For the text-containing cell, return its midpoint in [X, Y] coordinate format. 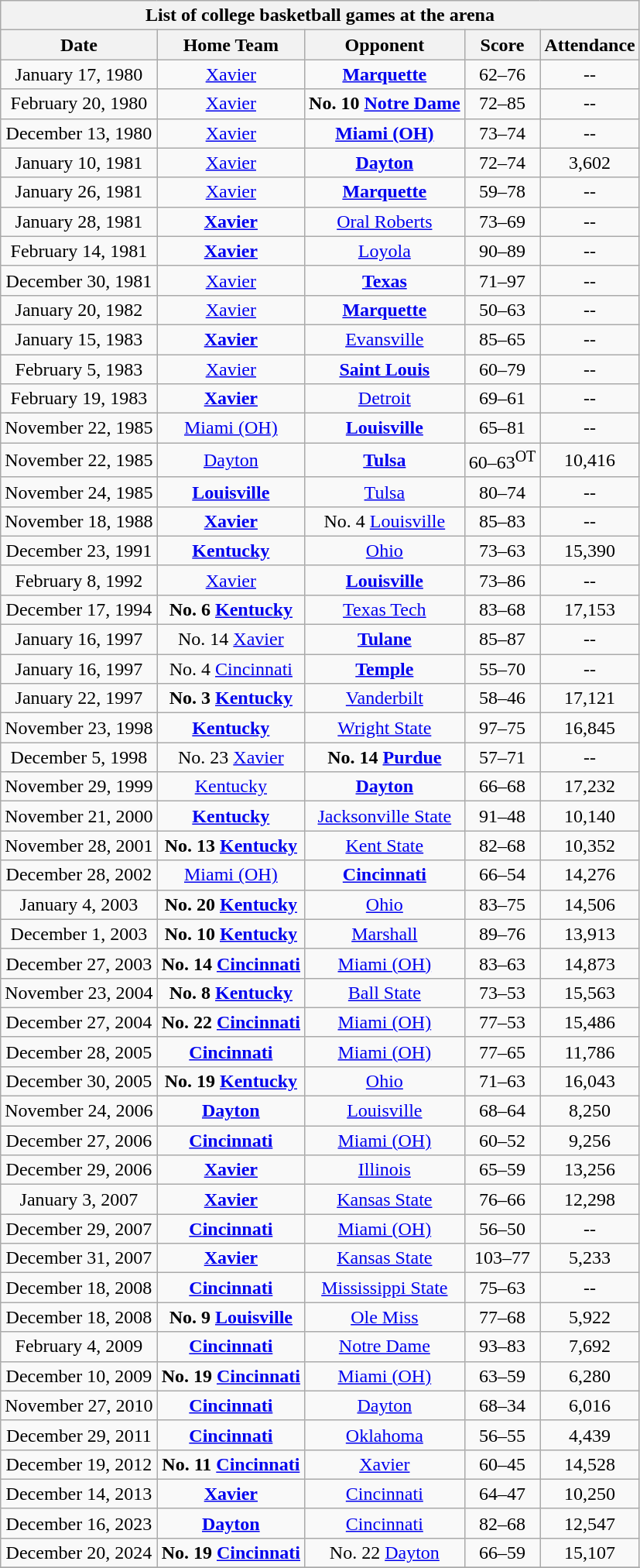
10,250 [590, 1494]
73–69 [502, 221]
December 10, 2009 [79, 1376]
December 31, 2007 [79, 1258]
17,121 [590, 698]
60–79 [502, 369]
December 19, 2012 [79, 1464]
73–74 [502, 133]
No. 14 Xavier [231, 640]
56–55 [502, 1435]
73–86 [502, 580]
No. 11 Cincinnati [231, 1464]
12,298 [590, 1199]
10,140 [590, 816]
63–59 [502, 1376]
89–76 [502, 934]
No. 22 Cincinnati [231, 1022]
February 19, 1983 [79, 399]
Temple [385, 669]
10,416 [590, 460]
50–63 [502, 310]
8,250 [590, 1111]
65–81 [502, 428]
13,913 [590, 934]
December 16, 2023 [79, 1523]
Illinois [385, 1170]
60–63OT [502, 460]
Ole Miss [385, 1317]
Notre Dame [385, 1347]
January 22, 1997 [79, 698]
Marshall [385, 934]
90–89 [502, 251]
66–68 [502, 787]
No. 10 Notre Dame [385, 104]
Ball State [385, 993]
November 24, 1985 [79, 492]
Tulane [385, 640]
85–87 [502, 640]
15,107 [590, 1553]
No. 14 Purdue [385, 757]
71–63 [502, 1081]
December 30, 1981 [79, 280]
Mississippi State [385, 1288]
December 29, 2006 [79, 1170]
November 18, 1988 [79, 521]
12,547 [590, 1523]
58–46 [502, 698]
14,873 [590, 963]
83–75 [502, 904]
64–47 [502, 1494]
66–59 [502, 1553]
15,390 [590, 551]
97–75 [502, 728]
November 28, 2001 [79, 846]
73–53 [502, 993]
December 13, 1980 [79, 133]
January 4, 2003 [79, 904]
60–45 [502, 1464]
January 28, 1981 [79, 221]
3,602 [590, 163]
January 3, 2007 [79, 1199]
68–34 [502, 1405]
No. 4 Cincinnati [231, 669]
55–70 [502, 669]
December 14, 2013 [79, 1494]
5,922 [590, 1317]
December 28, 2005 [79, 1052]
56–50 [502, 1229]
Vanderbilt [385, 698]
November 23, 2004 [79, 993]
December 27, 2004 [79, 1022]
December 30, 2005 [79, 1081]
72–74 [502, 163]
83–63 [502, 963]
Date [79, 45]
7,692 [590, 1347]
Kent State [385, 846]
13,256 [590, 1170]
January 20, 1982 [79, 310]
10,352 [590, 846]
6,016 [590, 1405]
73–63 [502, 551]
No. 9 Louisville [231, 1317]
93–83 [502, 1347]
4,439 [590, 1435]
December 29, 2011 [79, 1435]
December 20, 2024 [79, 1553]
November 29, 1999 [79, 787]
No. 13 Kentucky [231, 846]
No. 22 Dayton [385, 1553]
68–64 [502, 1111]
Texas Tech [385, 609]
February 14, 1981 [79, 251]
Jacksonville State [385, 816]
January 26, 1981 [79, 192]
69–61 [502, 399]
January 10, 1981 [79, 163]
77–65 [502, 1052]
16,043 [590, 1081]
59–78 [502, 192]
No. 4 Louisville [385, 521]
75–63 [502, 1288]
15,563 [590, 993]
Detroit [385, 399]
January 15, 1983 [79, 339]
66–54 [502, 875]
Home Team [231, 45]
December 28, 2002 [79, 875]
77–68 [502, 1317]
16,845 [590, 728]
15,486 [590, 1022]
December 23, 1991 [79, 551]
103–77 [502, 1258]
Wright State [385, 728]
60–52 [502, 1141]
February 4, 2009 [79, 1347]
9,256 [590, 1141]
76–66 [502, 1199]
14,276 [590, 875]
November 21, 2000 [79, 816]
February 20, 1980 [79, 104]
No. 3 Kentucky [231, 698]
62–76 [502, 74]
November 27, 2010 [79, 1405]
December 27, 2003 [79, 963]
November 24, 2006 [79, 1111]
December 1, 2003 [79, 934]
85–65 [502, 339]
17,153 [590, 609]
Attendance [590, 45]
65–59 [502, 1170]
Opponent [385, 45]
Score [502, 45]
December 5, 1998 [79, 757]
77–53 [502, 1022]
No. 6 Kentucky [231, 609]
December 29, 2007 [79, 1229]
85–83 [502, 521]
Loyola [385, 251]
14,528 [590, 1464]
February 8, 1992 [79, 580]
Saint Louis [385, 369]
17,232 [590, 787]
80–74 [502, 492]
57–71 [502, 757]
11,786 [590, 1052]
No. 14 Cincinnati [231, 963]
Oklahoma [385, 1435]
February 5, 1983 [79, 369]
No. 8 Kentucky [231, 993]
6,280 [590, 1376]
No. 23 Xavier [231, 757]
List of college basketball games at the arena [320, 15]
72–85 [502, 104]
December 17, 1994 [79, 609]
January 17, 1980 [79, 74]
83–68 [502, 609]
91–48 [502, 816]
Evansville [385, 339]
14,506 [590, 904]
No. 20 Kentucky [231, 904]
Oral Roberts [385, 221]
No. 19 Kentucky [231, 1081]
December 27, 2006 [79, 1141]
November 23, 1998 [79, 728]
71–97 [502, 280]
5,233 [590, 1258]
Texas [385, 280]
No. 10 Kentucky [231, 934]
